For the text-containing cell, return its midpoint in [X, Y] coordinate format. 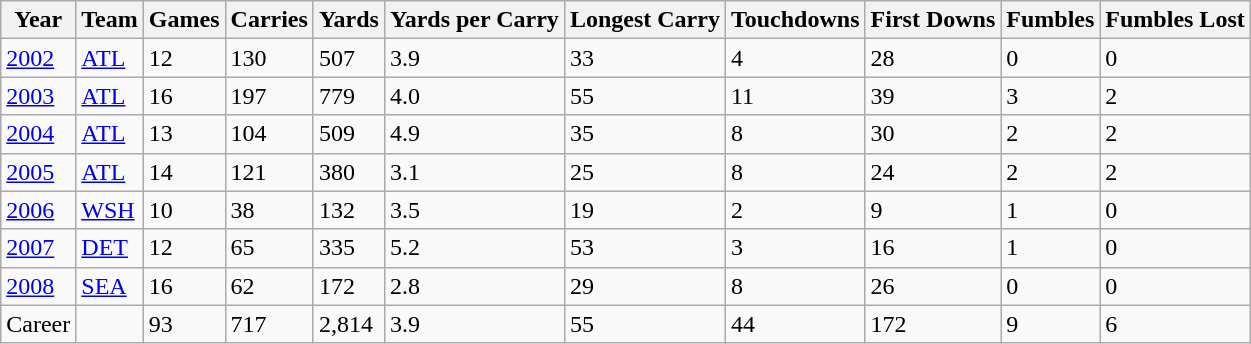
507 [348, 58]
First Downs [933, 20]
3.1 [474, 172]
2004 [38, 134]
29 [644, 286]
62 [269, 286]
Longest Carry [644, 20]
30 [933, 134]
Fumbles Lost [1175, 20]
104 [269, 134]
24 [933, 172]
779 [348, 96]
Yards per Carry [474, 20]
65 [269, 248]
39 [933, 96]
121 [269, 172]
33 [644, 58]
Yards [348, 20]
Carries [269, 20]
2.8 [474, 286]
Year [38, 20]
DET [110, 248]
38 [269, 210]
2003 [38, 96]
2,814 [348, 324]
35 [644, 134]
380 [348, 172]
2005 [38, 172]
2007 [38, 248]
25 [644, 172]
SEA [110, 286]
Fumbles [1050, 20]
2006 [38, 210]
3.5 [474, 210]
93 [184, 324]
130 [269, 58]
10 [184, 210]
4.9 [474, 134]
717 [269, 324]
4.0 [474, 96]
2008 [38, 286]
132 [348, 210]
WSH [110, 210]
4 [795, 58]
Career [38, 324]
11 [795, 96]
509 [348, 134]
19 [644, 210]
13 [184, 134]
14 [184, 172]
197 [269, 96]
Games [184, 20]
335 [348, 248]
28 [933, 58]
53 [644, 248]
2002 [38, 58]
44 [795, 324]
Team [110, 20]
5.2 [474, 248]
6 [1175, 324]
Touchdowns [795, 20]
26 [933, 286]
